Pinpoint the cell where the given text exists, returning its [X, Y] midpoint coordinate. 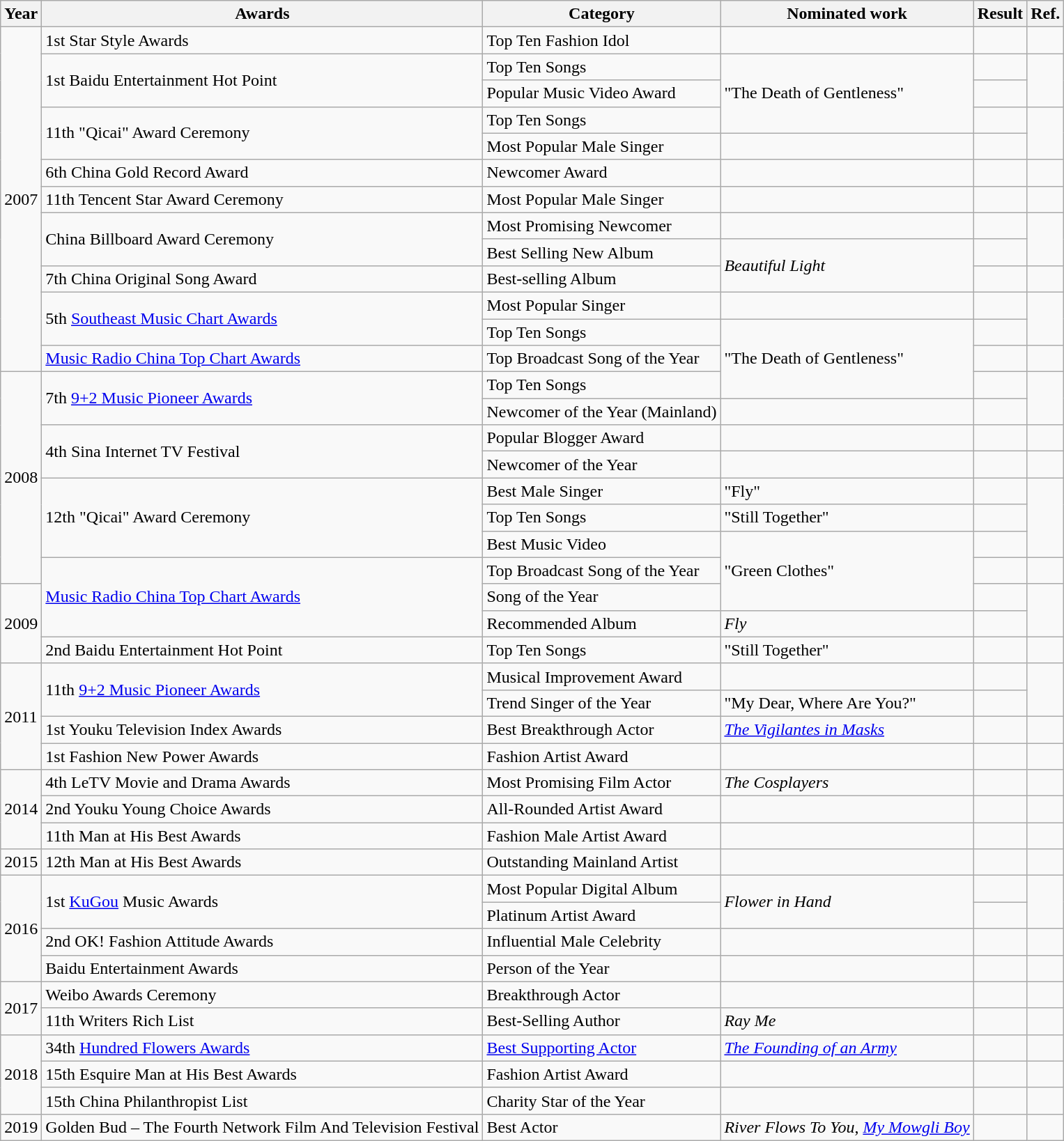
Result [1000, 14]
Recommended Album [602, 623]
Year [21, 14]
4th LeTV Movie and Drama Awards [262, 783]
1st Fashion New Power Awards [262, 756]
1st Youku Television Index Awards [262, 729]
Popular Blogger Award [602, 438]
River Flows To You, My Mowgli Boy [847, 1127]
Person of the Year [602, 968]
Weibo Awards Ceremony [262, 995]
34th Hundred Flowers Awards [262, 1048]
2008 [21, 478]
2nd OK! Fashion Attitude Awards [262, 942]
Popular Music Video Award [602, 93]
Nominated work [847, 14]
Fashion Male Artist Award [602, 836]
Best Breakthrough Actor [602, 729]
2nd Baidu Entertainment Hot Point [262, 650]
11th "Qicai" Award Ceremony [262, 133]
15th Esquire Man at His Best Awards [262, 1074]
Best Selling New Album [602, 252]
Trend Singer of the Year [602, 703]
The Cosplayers [847, 783]
11th Man at His Best Awards [262, 836]
Awards [262, 14]
Outstanding Mainland Artist [602, 862]
The Vigilantes in Masks [847, 729]
Baidu Entertainment Awards [262, 968]
2016 [21, 929]
7th 9+2 Music Pioneer Awards [262, 398]
12th Man at His Best Awards [262, 862]
Best Supporting Actor [602, 1048]
Most Promising Film Actor [602, 783]
Top Ten Fashion Idol [602, 40]
4th Sina Internet TV Festival [262, 451]
Best-Selling Author [602, 1021]
15th China Philanthropist List [262, 1101]
11th Writers Rich List [262, 1021]
Best Music Video [602, 544]
2014 [21, 809]
5th Southeast Music Chart Awards [262, 318]
2nd Youku Young Choice Awards [262, 809]
Most Popular Singer [602, 305]
Platinum Artist Award [602, 915]
The Founding of an Army [847, 1048]
Ref. [1045, 14]
Category [602, 14]
All-Rounded Artist Award [602, 809]
Newcomer Award [602, 173]
1st Baidu Entertainment Hot Point [262, 80]
12th "Qicai" Award Ceremony [262, 518]
2019 [21, 1127]
11th Tencent Star Award Ceremony [262, 199]
Ray Me [847, 1021]
Best-selling Album [602, 279]
"My Dear, Where Are You?" [847, 703]
Best Male Singer [602, 491]
Newcomer of the Year [602, 465]
Newcomer of the Year (Mainland) [602, 412]
China Billboard Award Ceremony [262, 239]
Influential Male Celebrity [602, 942]
Most Promising Newcomer [602, 226]
Flower in Hand [847, 902]
Breakthrough Actor [602, 995]
Golden Bud – The Fourth Network Film And Television Festival [262, 1127]
Musical Improvement Award [602, 676]
Fly [847, 623]
Charity Star of the Year [602, 1101]
2018 [21, 1074]
Best Actor [602, 1127]
Song of the Year [602, 597]
2009 [21, 623]
2007 [21, 199]
Most Popular Digital Album [602, 889]
6th China Gold Record Award [262, 173]
Beautiful Light [847, 265]
1st KuGou Music Awards [262, 902]
"Fly" [847, 491]
2011 [21, 716]
2017 [21, 1008]
1st Star Style Awards [262, 40]
7th China Original Song Award [262, 279]
11th 9+2 Music Pioneer Awards [262, 690]
2015 [21, 862]
"Green Clothes" [847, 570]
